Identify which cell holds the provided text, then report its (x, y) central coordinate. 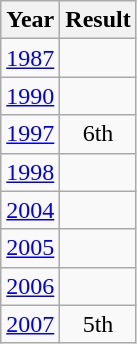
1997 (30, 134)
Result (98, 20)
6th (98, 134)
2005 (30, 248)
1987 (30, 58)
2006 (30, 286)
5th (98, 324)
2007 (30, 324)
1998 (30, 172)
2004 (30, 210)
1990 (30, 96)
Year (30, 20)
